Extract the [x, y] coordinate from the center of the cell holding the provided text.  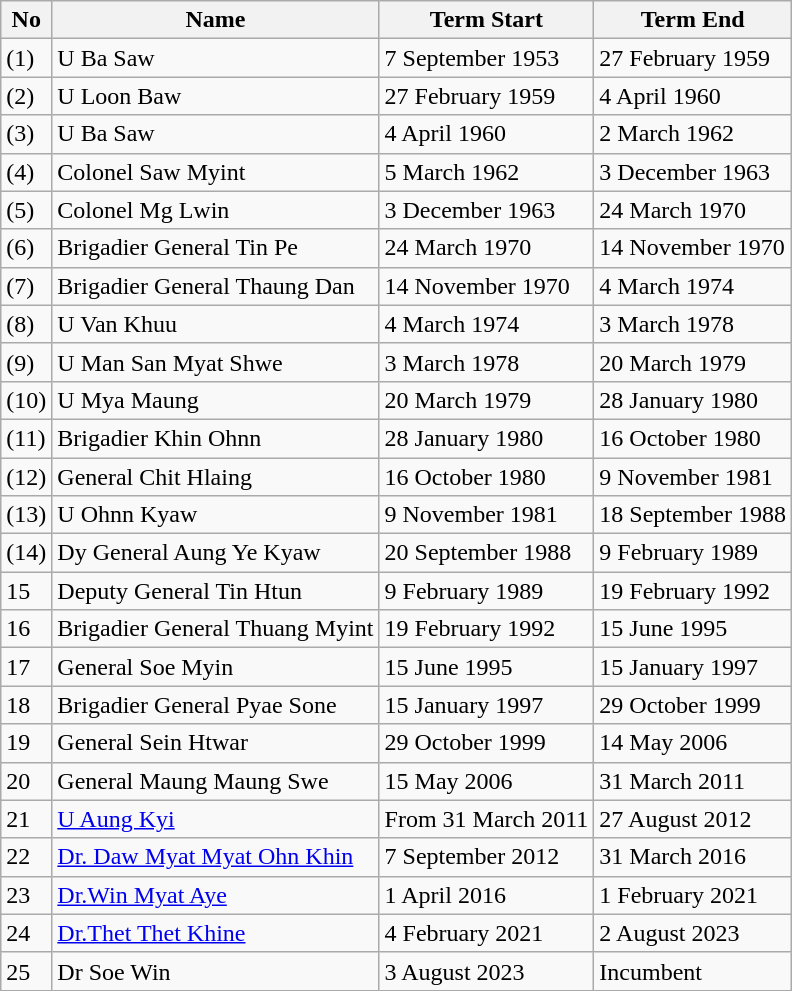
17 [26, 667]
U Mya Maung [216, 400]
18 [26, 705]
(12) [26, 477]
Dr. Daw Myat Myat Ohn Khin [216, 857]
Name [216, 20]
U Aung Kyi [216, 819]
(5) [26, 210]
U Man San Myat Shwe [216, 362]
(8) [26, 324]
21 [26, 819]
Deputy General Tin Htun [216, 591]
31 March 2011 [693, 781]
4 February 2021 [486, 933]
Colonel Saw Myint [216, 172]
Dr.Thet Thet Khine [216, 933]
U Van Khuu [216, 324]
(7) [26, 286]
Brigadier Khin Ohnn [216, 438]
Brigadier General Pyae Sone [216, 705]
(3) [26, 134]
15 May 2006 [486, 781]
From 31 March 2011 [486, 819]
(2) [26, 96]
16 [26, 629]
Incumbent [693, 971]
1 February 2021 [693, 895]
General Sein Htwar [216, 743]
General Maung Maung Swe [216, 781]
General Chit Hlaing [216, 477]
(4) [26, 172]
Term Start [486, 20]
(1) [26, 58]
25 [26, 971]
Term End [693, 20]
15 [26, 591]
2 August 2023 [693, 933]
23 [26, 895]
14 May 2006 [693, 743]
(13) [26, 515]
31 March 2016 [693, 857]
Dr.Win Myat Aye [216, 895]
(6) [26, 248]
22 [26, 857]
(9) [26, 362]
2 March 1962 [693, 134]
20 September 1988 [486, 553]
7 September 2012 [486, 857]
27 August 2012 [693, 819]
U Loon Baw [216, 96]
Colonel Mg Lwin [216, 210]
18 September 1988 [693, 515]
19 [26, 743]
Brigadier General Thuang Myint [216, 629]
(11) [26, 438]
General Soe Myin [216, 667]
24 [26, 933]
(10) [26, 400]
7 September 1953 [486, 58]
(14) [26, 553]
Brigadier General Thaung Dan [216, 286]
Dr Soe Win [216, 971]
1 April 2016 [486, 895]
No [26, 20]
Dy General Aung Ye Kyaw [216, 553]
U Ohnn Kyaw [216, 515]
5 March 1962 [486, 172]
20 [26, 781]
3 August 2023 [486, 971]
Brigadier General Tin Pe [216, 248]
